Find where the given text appears and provide that cell's center as (X, Y) coordinate. 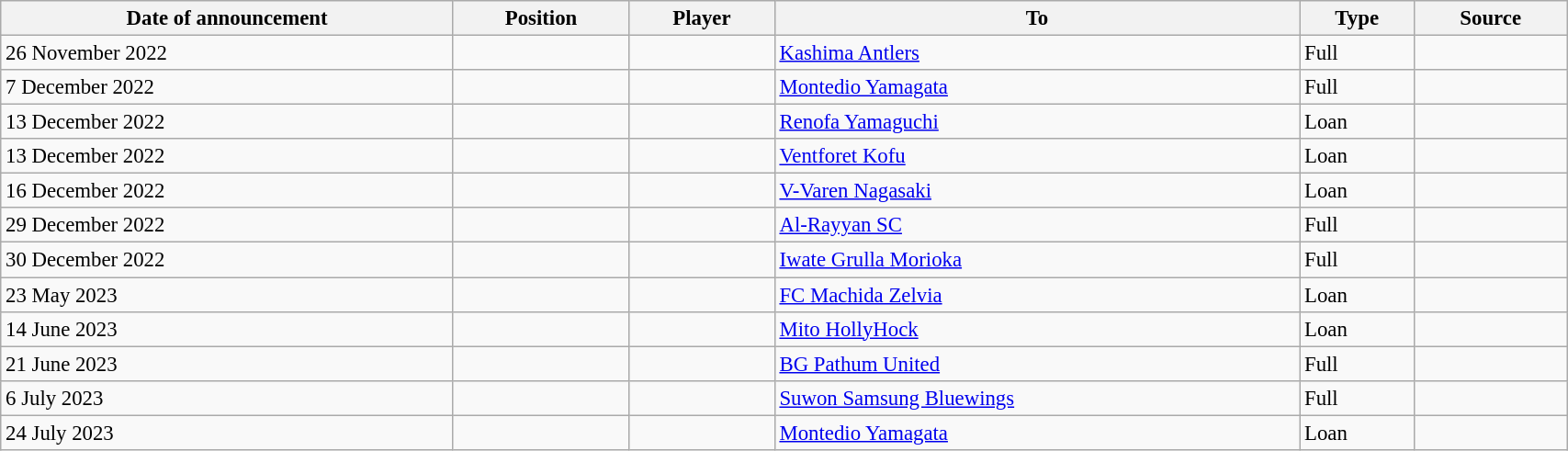
Position (540, 18)
30 December 2022 (228, 260)
Iwate Grulla Morioka (1037, 260)
Suwon Samsung Bluewings (1037, 398)
26 November 2022 (228, 53)
21 June 2023 (228, 364)
14 June 2023 (228, 329)
To (1037, 18)
29 December 2022 (228, 225)
Mito HollyHock (1037, 329)
Kashima Antlers (1037, 53)
6 July 2023 (228, 398)
Al-Rayyan SC (1037, 225)
Player (702, 18)
Renofa Yamaguchi (1037, 122)
Ventforet Kofu (1037, 156)
7 December 2022 (228, 87)
Date of announcement (228, 18)
BG Pathum United (1037, 364)
Source (1491, 18)
24 July 2023 (228, 433)
V-Varen Nagasaki (1037, 191)
23 May 2023 (228, 295)
FC Machida Zelvia (1037, 295)
Type (1358, 18)
16 December 2022 (228, 191)
